For the text-containing cell, return its midpoint in (x, y) coordinate format. 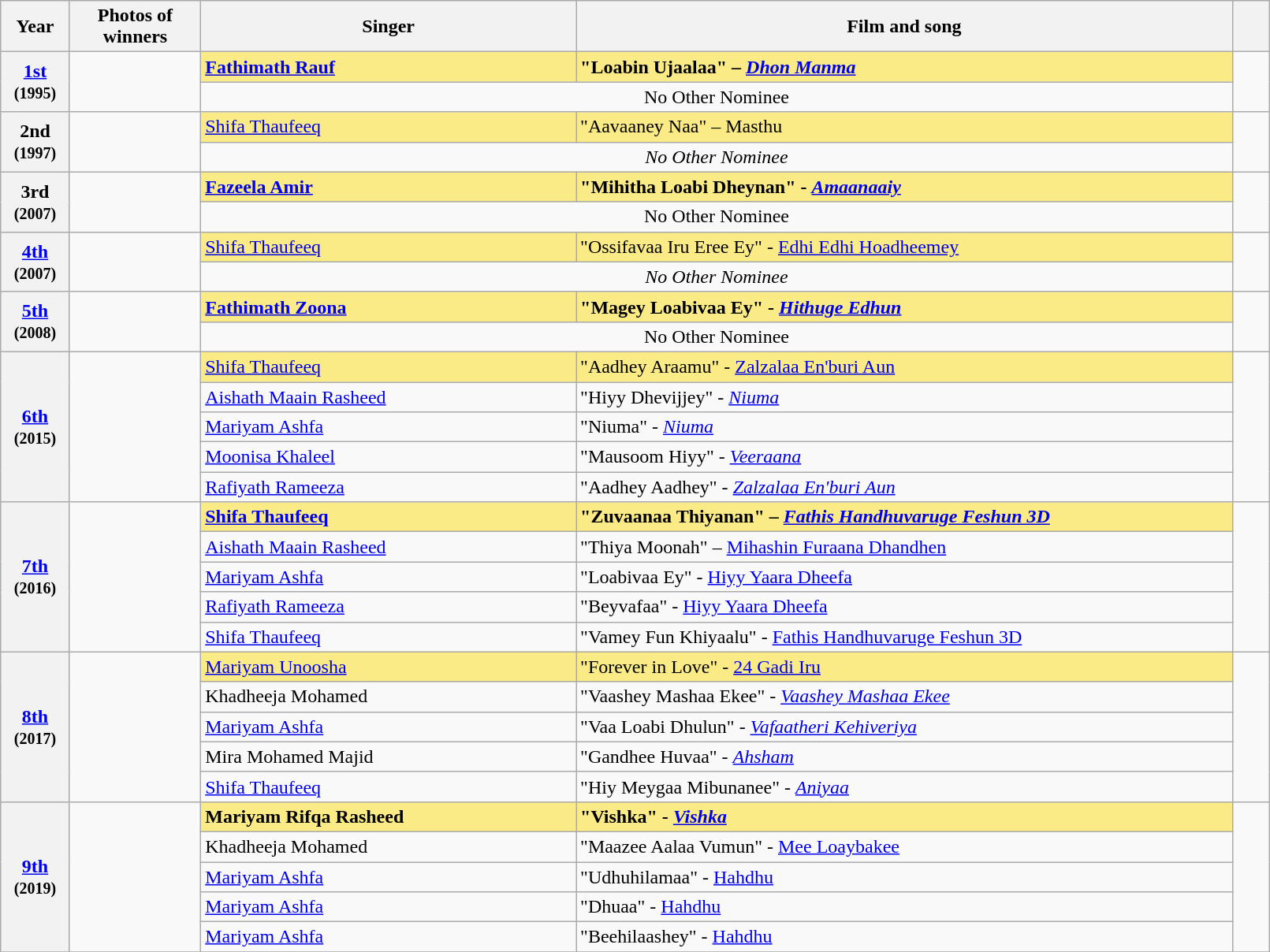
"Ossifavaa Iru Eree Ey" - Edhi Edhi Hoadheemey (905, 247)
"Niuma" - Niuma (905, 427)
Mariyam Unoosha (389, 667)
5th(2008) (35, 322)
"Vaashey Mashaa Ekee" - Vaashey Mashaa Ekee (905, 697)
"Dhuaa" - Hahdhu (905, 907)
"Udhuhilamaa" - Hahdhu (905, 877)
"Loabin Ujaalaa" – Dhon Manma (905, 67)
7th(2016) (35, 577)
"Hiyy Dhevijjey" - Niuma (905, 396)
"Hiy Meygaa Mibunanee" - Aniyaa (905, 787)
8th(2017) (35, 727)
"Zuvaanaa Thiyanan" – Fathis Handhuvaruge Feshun 3D (905, 517)
Singer (389, 27)
"Vamey Fun Khiyaalu" - Fathis Handhuvaruge Feshun 3D (905, 637)
"Mihitha Loabi Dheynan" - Amaanaaiy (905, 187)
Mariyam Rifqa Rasheed (389, 816)
"Aavaaney Naa" – Masthu (905, 127)
"Forever in Love" - 24 Gadi Iru (905, 667)
1st(1995) (35, 82)
"Vaa Loabi Dhulun" - Vafaatheri Kehiveriya (905, 727)
"Aadhey Aadhey" - Zalzalaa En'buri Aun (905, 487)
"Loabivaa Ey" - Hiyy Yaara Dheefa (905, 577)
"Aadhey Araamu" - Zalzalaa En'buri Aun (905, 366)
"Beyvafaa" - Hiyy Yaara Dheefa (905, 607)
Moonisa Khaleel (389, 457)
Mira Mohamed Majid (389, 757)
Fathimath Zoona (389, 307)
Fathimath Rauf (389, 67)
"Thiya Moonah" – Mihashin Furaana Dhandhen (905, 547)
"Mausoom Hiyy" - Veeraana (905, 457)
Photos of winners (136, 27)
2nd(1997) (35, 142)
"Gandhee Huvaa" - Ahsham (905, 757)
"Maazee Aalaa Vumun" - Mee Loaybakee (905, 846)
9th(2019) (35, 876)
"Beehilaashey" - Hahdhu (905, 937)
Film and song (905, 27)
6th(2015) (35, 426)
4th(2007) (35, 262)
Fazeela Amir (389, 187)
3rd(2007) (35, 202)
"Magey Loabivaa Ey" - Hithuge Edhun (905, 307)
"Vishka" - Vishka (905, 816)
Year (35, 27)
